Search for the cell housing the specified text and yield its (x, y) center coordinate. 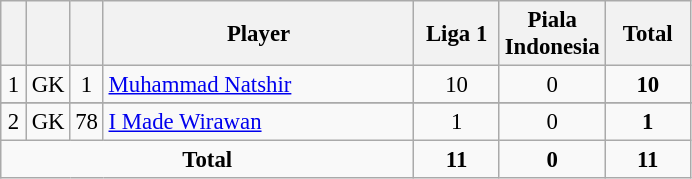
Piala Indonesia (552, 34)
Player (258, 34)
Muhammad Natshir (258, 85)
Liga 1 (457, 34)
I Made Wirawan (258, 122)
2 (14, 122)
78 (86, 122)
